Determine the [X, Y] coordinate at the center of the cell enclosing the given text.  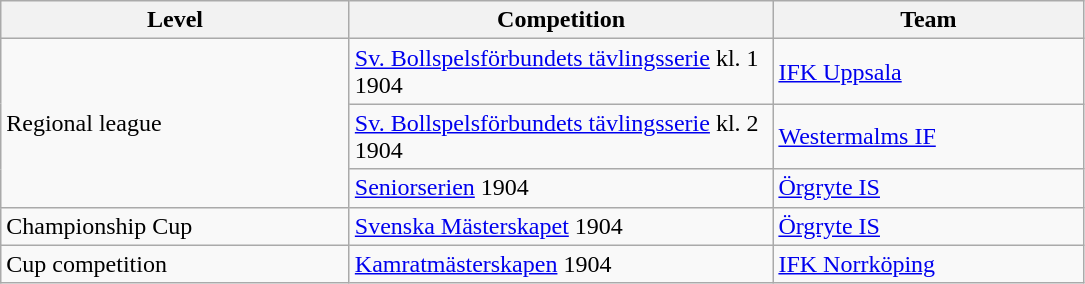
Team [928, 20]
Regional league [176, 123]
Sv. Bollspelsförbundets tävlingsserie kl. 2 1904 [561, 136]
Cup competition [176, 264]
IFK Norrköping [928, 264]
Competition [561, 20]
Sv. Bollspelsförbundets tävlingsserie kl. 1 1904 [561, 72]
Kamratmästerskapen 1904 [561, 264]
Level [176, 20]
IFK Uppsala [928, 72]
Seniorserien 1904 [561, 188]
Westermalms IF [928, 136]
Svenska Mästerskapet 1904 [561, 226]
Championship Cup [176, 226]
